Determine the [x, y] coordinate at the center of the cell enclosing the given text.  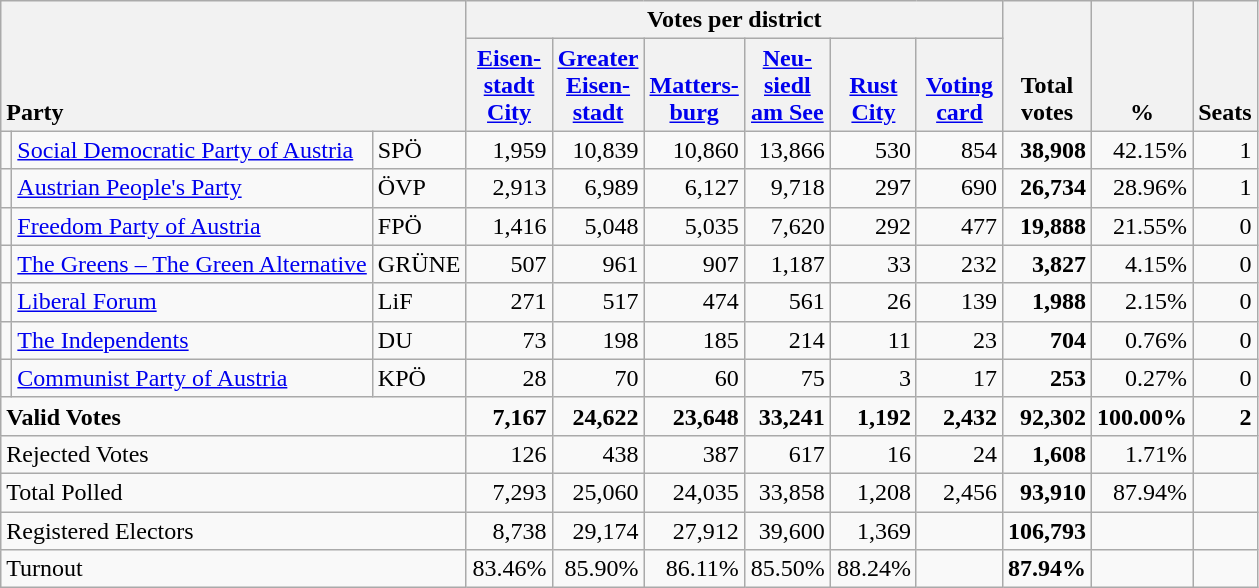
126 [509, 454]
33,858 [787, 492]
% [1142, 66]
70 [598, 378]
292 [873, 226]
33,241 [787, 416]
93,910 [1048, 492]
29,174 [598, 531]
2,913 [509, 188]
3,827 [1048, 264]
Valid Votes [234, 416]
39,600 [787, 531]
507 [509, 264]
73 [509, 340]
907 [694, 264]
Communist Party of Austria [192, 378]
2 [1225, 416]
28 [509, 378]
27,912 [694, 531]
28.96% [1142, 188]
60 [694, 378]
85.50% [787, 569]
Neu-siedlam See [787, 85]
Seats [1225, 66]
185 [694, 340]
25,060 [598, 492]
GreaterEisen-stadt [598, 85]
26,734 [1048, 188]
23 [959, 340]
0.27% [1142, 378]
704 [1048, 340]
690 [959, 188]
Freedom Party of Austria [192, 226]
86.11% [694, 569]
214 [787, 340]
561 [787, 302]
85.90% [598, 569]
387 [694, 454]
100.00% [1142, 416]
0.76% [1142, 340]
Total Polled [234, 492]
24,622 [598, 416]
7,167 [509, 416]
198 [598, 340]
1,608 [1048, 454]
21.55% [1142, 226]
617 [787, 454]
42.15% [1142, 150]
19,888 [1048, 226]
3 [873, 378]
7,620 [787, 226]
1,416 [509, 226]
Rejected Votes [234, 454]
88.24% [873, 569]
2,432 [959, 416]
10,860 [694, 150]
24,035 [694, 492]
Turnout [234, 569]
1,187 [787, 264]
1,208 [873, 492]
RustCity [873, 85]
23,648 [694, 416]
530 [873, 150]
106,793 [1048, 531]
Totalvotes [1048, 66]
The Greens – The Green Alternative [192, 264]
Eisen-stadtCity [509, 85]
Party [234, 66]
11 [873, 340]
4.15% [1142, 264]
232 [959, 264]
17 [959, 378]
5,035 [694, 226]
9,718 [787, 188]
1.71% [1142, 454]
Registered Electors [234, 531]
1,192 [873, 416]
2,456 [959, 492]
33 [873, 264]
297 [873, 188]
Austrian People's Party [192, 188]
Liberal Forum [192, 302]
477 [959, 226]
253 [1048, 378]
Votes per district [734, 20]
75 [787, 378]
SPÖ [419, 150]
92,302 [1048, 416]
83.46% [509, 569]
16 [873, 454]
Social Democratic Party of Austria [192, 150]
Matters-burg [694, 85]
The Independents [192, 340]
8,738 [509, 531]
271 [509, 302]
FPÖ [419, 226]
139 [959, 302]
LiF [419, 302]
24 [959, 454]
GRÜNE [419, 264]
KPÖ [419, 378]
7,293 [509, 492]
6,127 [694, 188]
517 [598, 302]
38,908 [1048, 150]
854 [959, 150]
1,959 [509, 150]
10,839 [598, 150]
26 [873, 302]
Votingcard [959, 85]
961 [598, 264]
5,048 [598, 226]
6,989 [598, 188]
1,369 [873, 531]
DU [419, 340]
438 [598, 454]
ÖVP [419, 188]
13,866 [787, 150]
1,988 [1048, 302]
2.15% [1142, 302]
474 [694, 302]
